Output the (X, Y) coordinate of the center of the cell containing the given text.  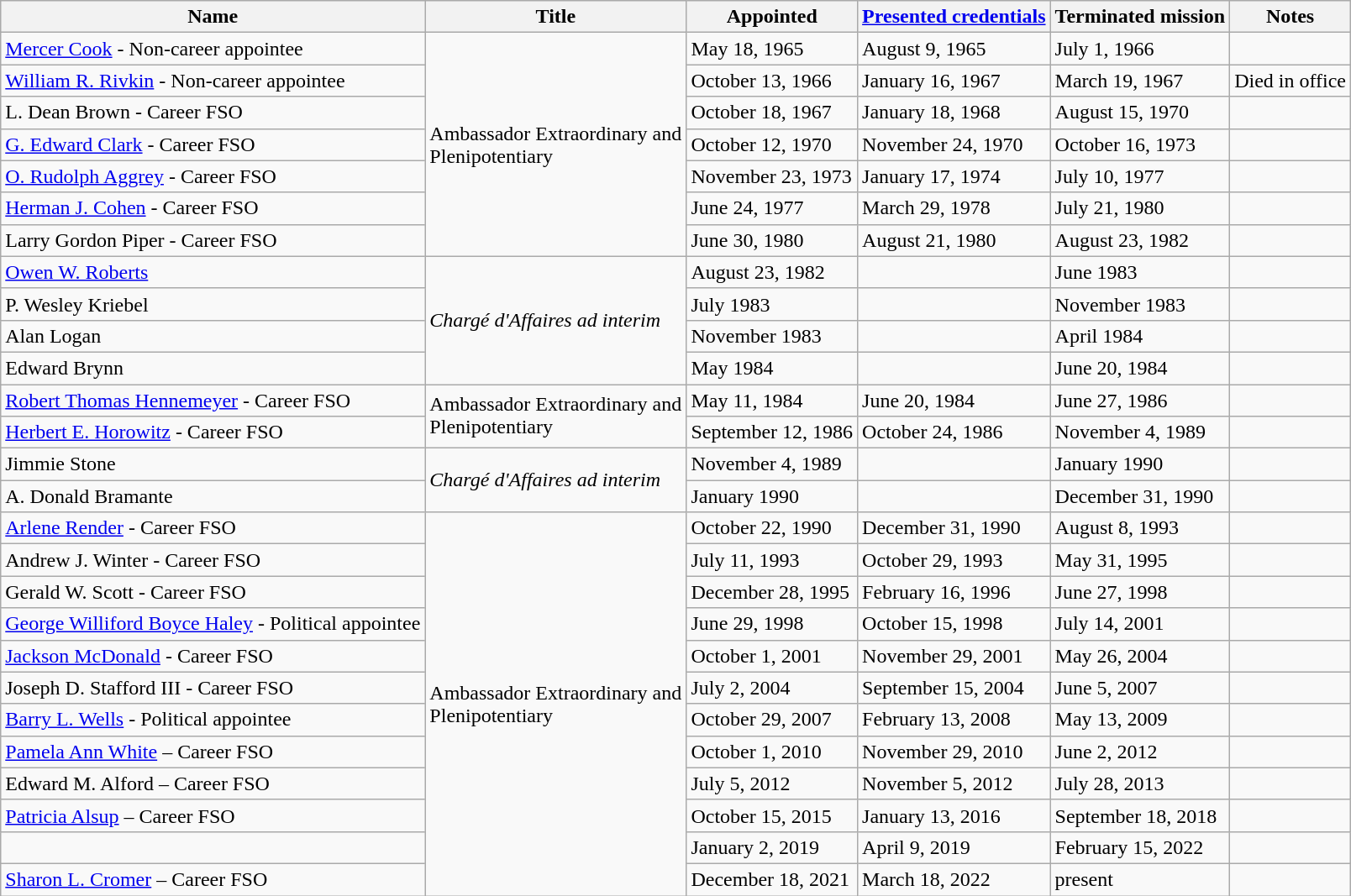
October 13, 1966 (772, 81)
Sharon L. Cromer – Career FSO (213, 879)
O. Rudolph Aggrey - Career FSO (213, 176)
November 24, 1970 (954, 144)
November 29, 2010 (954, 752)
present (1140, 879)
Herman J. Cohen - Career FSO (213, 208)
Died in office (1291, 81)
January 13, 2016 (954, 815)
Joseph D. Stafford III - Career FSO (213, 688)
August 9, 1965 (954, 49)
Terminated mission (1140, 17)
September 15, 2004 (954, 688)
December 28, 1995 (772, 592)
Robert Thomas Hennemeyer - Career FSO (213, 401)
April 9, 2019 (954, 847)
November 23, 1973 (772, 176)
Appointed (772, 17)
May 1984 (772, 368)
June 27, 1986 (1140, 401)
Andrew J. Winter - Career FSO (213, 560)
Edward Brynn (213, 368)
June 24, 1977 (772, 208)
March 18, 2022 (954, 879)
June 29, 1998 (772, 624)
June 1983 (1140, 272)
May 26, 2004 (1140, 656)
December 18, 2021 (772, 879)
August 21, 1980 (954, 240)
April 1984 (1140, 336)
June 30, 1980 (772, 240)
October 22, 1990 (772, 528)
January 16, 1967 (954, 81)
May 31, 1995 (1140, 560)
Presented credentials (954, 17)
March 19, 1967 (1140, 81)
July 11, 1993 (772, 560)
October 1, 2010 (772, 752)
Owen W. Roberts (213, 272)
July 1, 1966 (1140, 49)
November 5, 2012 (954, 783)
Mercer Cook - Non-career appointee (213, 49)
George Williford Boyce Haley - Political appointee (213, 624)
Name (213, 17)
May 18, 1965 (772, 49)
October 18, 1967 (772, 113)
January 17, 1974 (954, 176)
October 15, 2015 (772, 815)
P. Wesley Kriebel (213, 304)
January 18, 1968 (954, 113)
William R. Rivkin - Non-career appointee (213, 81)
Jimmie Stone (213, 464)
July 5, 2012 (772, 783)
Title (556, 17)
Jackson McDonald - Career FSO (213, 656)
Patricia Alsup – Career FSO (213, 815)
August 8, 1993 (1140, 528)
Herbert E. Horowitz - Career FSO (213, 432)
A. Donald Bramante (213, 496)
July 1983 (772, 304)
October 29, 1993 (954, 560)
July 14, 2001 (1140, 624)
Pamela Ann White – Career FSO (213, 752)
February 16, 1996 (954, 592)
May 13, 2009 (1140, 720)
July 21, 1980 (1140, 208)
February 13, 2008 (954, 720)
June 27, 1998 (1140, 592)
June 5, 2007 (1140, 688)
October 24, 1986 (954, 432)
G. Edward Clark - Career FSO (213, 144)
Gerald W. Scott - Career FSO (213, 592)
September 12, 1986 (772, 432)
October 29, 2007 (772, 720)
October 16, 1973 (1140, 144)
July 2, 2004 (772, 688)
March 29, 1978 (954, 208)
October 1, 2001 (772, 656)
October 15, 1998 (954, 624)
L. Dean Brown - Career FSO (213, 113)
October 12, 1970 (772, 144)
Notes (1291, 17)
May 11, 1984 (772, 401)
Alan Logan (213, 336)
November 29, 2001 (954, 656)
September 18, 2018 (1140, 815)
July 10, 1977 (1140, 176)
Barry L. Wells - Political appointee (213, 720)
Arlene Render - Career FSO (213, 528)
Larry Gordon Piper - Career FSO (213, 240)
July 28, 2013 (1140, 783)
June 2, 2012 (1140, 752)
Edward M. Alford – Career FSO (213, 783)
August 15, 1970 (1140, 113)
February 15, 2022 (1140, 847)
January 2, 2019 (772, 847)
